Extract the (X, Y) coordinate from the center of the cell holding the provided text.  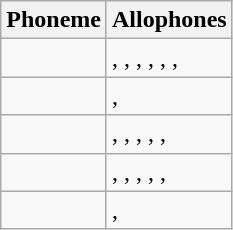
Phoneme (54, 20)
, , , , , , (169, 58)
Allophones (169, 20)
